Pinpoint the cell where the given text exists, returning its [x, y] midpoint coordinate. 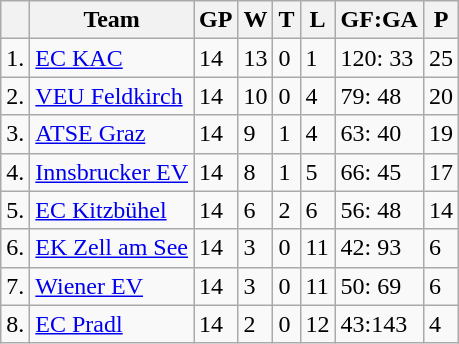
Wiener EV [112, 286]
P [440, 20]
EC KAC [112, 58]
8 [256, 172]
GF:GA [379, 20]
5. [16, 210]
56: 48 [379, 210]
3. [16, 134]
EK Zell am See [112, 248]
Team [112, 20]
63: 40 [379, 134]
T [286, 20]
EC Kitzbühel [112, 210]
79: 48 [379, 96]
10 [256, 96]
17 [440, 172]
25 [440, 58]
42: 93 [379, 248]
Innsbrucker EV [112, 172]
50: 69 [379, 286]
ATSE Graz [112, 134]
1. [16, 58]
5 [318, 172]
19 [440, 134]
7. [16, 286]
6. [16, 248]
VEU Feldkirch [112, 96]
EC Pradl [112, 324]
W [256, 20]
8. [16, 324]
2. [16, 96]
12 [318, 324]
9 [256, 134]
20 [440, 96]
4. [16, 172]
66: 45 [379, 172]
GP [216, 20]
120: 33 [379, 58]
43:143 [379, 324]
L [318, 20]
13 [256, 58]
